Search for the cell housing the specified text and yield its (X, Y) center coordinate. 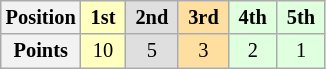
Points (41, 51)
3rd (203, 17)
1st (104, 17)
4th (253, 17)
5th (301, 17)
2 (253, 51)
Position (41, 17)
10 (104, 51)
2nd (152, 17)
5 (152, 51)
1 (301, 51)
3 (203, 51)
